For the text-containing cell, return its midpoint in (X, Y) coordinate format. 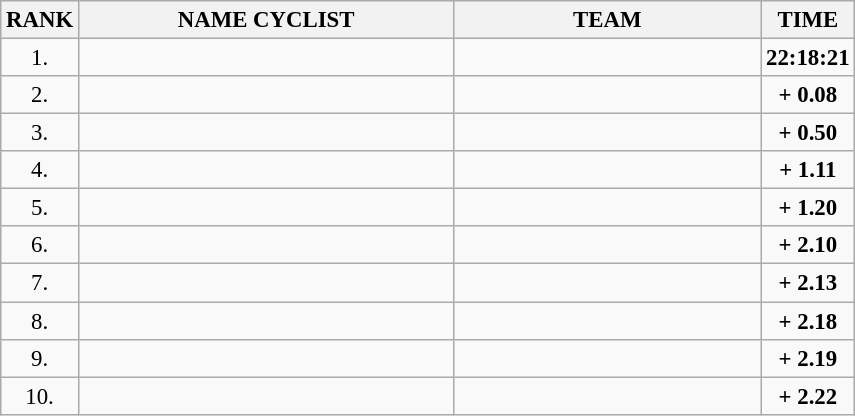
8. (40, 321)
TEAM (608, 20)
6. (40, 245)
RANK (40, 20)
22:18:21 (808, 58)
1. (40, 58)
3. (40, 133)
10. (40, 396)
+ 1.20 (808, 208)
5. (40, 208)
+ 2.13 (808, 283)
2. (40, 95)
4. (40, 170)
+ 2.18 (808, 321)
TIME (808, 20)
+ 0.08 (808, 95)
+ 2.19 (808, 358)
+ 2.10 (808, 245)
9. (40, 358)
+ 1.11 (808, 170)
+ 2.22 (808, 396)
7. (40, 283)
+ 0.50 (808, 133)
NAME CYCLIST (266, 20)
